Determine the [x, y] coordinate at the center of the cell enclosing the given text.  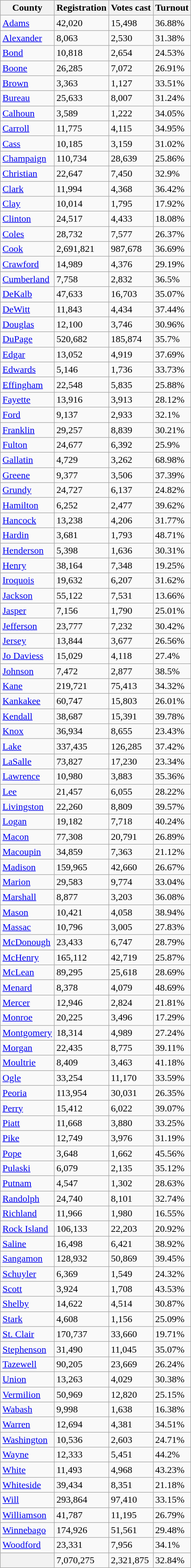
31.19% [172, 1138]
45.56% [172, 1153]
Votes cast [131, 8]
Marion [27, 882]
13,052 [81, 354]
37.42% [172, 746]
8,063 [81, 38]
Clay [27, 204]
7,472 [81, 671]
6,392 [131, 445]
28.22% [172, 792]
24,677 [81, 445]
8,351 [131, 1485]
2,691,821 [81, 249]
28.79% [172, 942]
55,122 [81, 596]
39.07% [172, 1108]
21.12% [172, 852]
26.37% [172, 234]
31,490 [81, 1349]
15,412 [81, 1108]
Wabash [27, 1410]
2,832 [131, 279]
32.84% [172, 1560]
McDonough [27, 942]
4,029 [131, 1379]
21.81% [172, 1003]
28.69% [172, 972]
47,633 [81, 294]
39.62% [172, 505]
7,070,275 [81, 1560]
Boone [27, 68]
14,989 [81, 264]
Johnson [27, 671]
Putnam [27, 1184]
1,793 [131, 535]
8,809 [131, 807]
39.78% [172, 716]
Brown [27, 83]
9,774 [131, 882]
Adams [27, 23]
Moultrie [27, 1063]
Rock Island [27, 1229]
3,976 [131, 1138]
128,932 [81, 1259]
St. Clair [27, 1334]
31.38% [172, 38]
Sangamon [27, 1259]
Jersey [27, 641]
43.23% [172, 1470]
4,381 [131, 1425]
Hamilton [27, 505]
5,146 [81, 369]
Clinton [27, 219]
3,648 [81, 1153]
Menard [27, 988]
11,195 [131, 1515]
Shelby [27, 1304]
12,820 [131, 1394]
51,561 [131, 1530]
12,333 [81, 1455]
159,965 [81, 867]
7,718 [131, 822]
13,263 [81, 1379]
29.48% [172, 1530]
16,498 [81, 1244]
Edgar [27, 354]
4,968 [131, 1470]
County [27, 8]
12,749 [81, 1138]
Franklin [27, 430]
26.56% [172, 641]
15,029 [81, 656]
36.69% [172, 249]
39.11% [172, 1048]
39.45% [172, 1259]
30,031 [131, 1093]
8,839 [131, 430]
8,409 [81, 1063]
30.38% [172, 1379]
165,112 [81, 957]
Clark [27, 189]
24.53% [172, 53]
24,740 [81, 1199]
Lake [27, 746]
35.12% [172, 1168]
33.59% [172, 1078]
2,321,875 [131, 1560]
Winnebago [27, 1530]
7,232 [131, 626]
Tazewell [27, 1364]
26.79% [172, 1515]
Marshall [27, 897]
Pope [27, 1153]
Williamson [27, 1515]
43.53% [172, 1289]
33.15% [172, 1500]
1,795 [131, 204]
37.44% [172, 309]
3,924 [81, 1289]
37.69% [172, 354]
Cumberland [27, 279]
Pulaski [27, 1168]
34.05% [172, 113]
4,118 [131, 656]
8,877 [81, 897]
1,549 [131, 1274]
36.5% [172, 279]
26.91% [172, 68]
11,775 [81, 128]
33.73% [172, 369]
17.92% [172, 204]
Turnout [172, 8]
White [27, 1470]
Stephenson [27, 1349]
1,127 [131, 83]
2,603 [131, 1440]
24.32% [172, 1274]
4,368 [131, 189]
33.04% [172, 882]
3,677 [131, 641]
Lawrence [27, 776]
41,787 [81, 1515]
33,660 [131, 1334]
185,874 [131, 339]
31.02% [172, 143]
3,159 [131, 143]
39,434 [81, 1485]
36,934 [81, 731]
19,632 [81, 580]
16,703 [131, 294]
1,736 [131, 369]
22,260 [81, 807]
25,618 [131, 972]
30.42% [172, 626]
Bond [27, 53]
3,363 [81, 83]
Mercer [27, 1003]
Douglas [27, 324]
25.88% [172, 384]
5,835 [131, 384]
6,747 [131, 942]
Kendall [27, 716]
3,262 [131, 460]
23.34% [172, 761]
Massac [27, 927]
7,156 [81, 611]
Schuyler [27, 1274]
106,133 [81, 1229]
Stark [27, 1319]
35.7% [172, 339]
26.01% [172, 701]
Macon [27, 837]
113,954 [81, 1093]
3,005 [131, 927]
Ford [27, 415]
16.38% [172, 1410]
11,170 [131, 1078]
3,203 [131, 897]
17.29% [172, 1018]
20,225 [81, 1018]
8,101 [131, 1199]
4,433 [131, 219]
219,721 [81, 686]
7,577 [131, 234]
33.51% [172, 83]
22,435 [81, 1048]
Scott [27, 1289]
Perry [27, 1108]
Iroquois [27, 580]
48.69% [172, 988]
3,463 [131, 1063]
Piatt [27, 1123]
8,775 [131, 1048]
33.25% [172, 1123]
Jackson [27, 596]
337,435 [81, 746]
31.24% [172, 98]
6,055 [131, 792]
Mason [27, 912]
Jefferson [27, 626]
28,732 [81, 234]
Lee [27, 792]
Washington [27, 1440]
126,285 [131, 746]
11,966 [81, 1214]
21.18% [172, 1485]
Will [27, 1500]
4,079 [131, 988]
25.09% [172, 1319]
14,622 [81, 1304]
Wayne [27, 1455]
Fayette [27, 400]
30.87% [172, 1304]
25.15% [172, 1394]
174,926 [81, 1530]
Hancock [27, 520]
Jasper [27, 611]
10,536 [81, 1440]
Montgomery [27, 1033]
31.77% [172, 520]
10,185 [81, 143]
38.5% [172, 671]
6,421 [131, 1244]
Calhoun [27, 113]
24,517 [81, 219]
Saline [27, 1244]
Grundy [27, 490]
McLean [27, 972]
26.89% [172, 837]
6,369 [81, 1274]
Kane [27, 686]
DeWitt [27, 309]
1,222 [131, 113]
11,493 [81, 1470]
Pike [27, 1138]
10,014 [81, 204]
293,864 [81, 1500]
48.71% [172, 535]
2,477 [131, 505]
3,496 [131, 1018]
Crawford [27, 264]
1,302 [131, 1184]
60,747 [81, 701]
30.31% [172, 550]
15,803 [131, 701]
25,633 [81, 98]
27.4% [172, 656]
Henry [27, 565]
30.21% [172, 430]
Hardin [27, 535]
24.82% [172, 490]
5,451 [131, 1455]
6,079 [81, 1168]
3,746 [131, 324]
29,583 [81, 882]
Warren [27, 1425]
7,072 [131, 68]
1,156 [131, 1319]
3,883 [131, 776]
110,734 [81, 158]
2,530 [131, 38]
19.71% [172, 1334]
Effingham [27, 384]
1,662 [131, 1153]
4,989 [131, 1033]
2,654 [131, 53]
21,457 [81, 792]
24,727 [81, 490]
34.32% [172, 686]
32.9% [172, 173]
38,164 [81, 565]
13,916 [81, 400]
4,514 [131, 1304]
12,694 [81, 1425]
25.86% [172, 158]
6,207 [131, 580]
6,137 [131, 490]
Woodford [27, 1545]
Fulton [27, 445]
68.98% [172, 460]
Logan [27, 822]
26.24% [172, 1364]
36.08% [172, 897]
35.36% [172, 776]
3,589 [81, 113]
Livingston [27, 807]
22,647 [81, 173]
4,434 [131, 309]
23,777 [81, 626]
1,638 [131, 1410]
Union [27, 1379]
22,203 [131, 1229]
38.92% [172, 1244]
15,498 [131, 23]
Whiteside [27, 1485]
9,998 [81, 1410]
28.63% [172, 1184]
DuPage [27, 339]
2,135 [131, 1168]
11,668 [81, 1123]
6,022 [131, 1108]
39.57% [172, 807]
520,682 [81, 339]
4,729 [81, 460]
Kankakee [27, 701]
2,824 [131, 1003]
34.51% [172, 1425]
32.1% [172, 415]
50,969 [81, 1394]
7,450 [131, 173]
8,378 [81, 988]
13.66% [172, 596]
15,391 [131, 716]
97,410 [131, 1500]
Vermilion [27, 1394]
29.19% [172, 264]
Ogle [27, 1078]
2,877 [131, 671]
8,007 [131, 98]
4,547 [81, 1184]
10,818 [81, 53]
Cass [27, 143]
38.94% [172, 912]
25.01% [172, 611]
8,655 [131, 731]
Carroll [27, 128]
38,687 [81, 716]
7,531 [131, 596]
18.08% [172, 219]
12,100 [81, 324]
Coles [27, 234]
25.87% [172, 957]
42,660 [131, 867]
Randolph [27, 1199]
9,137 [81, 415]
7,348 [131, 565]
19,182 [81, 822]
28,639 [131, 158]
28.12% [172, 400]
11,843 [81, 309]
20.92% [172, 1229]
4,376 [131, 264]
27.24% [172, 1033]
36.88% [172, 23]
25.9% [172, 445]
4,608 [81, 1319]
34.1% [172, 1545]
7,956 [131, 1545]
44.2% [172, 1455]
19.25% [172, 565]
27.83% [172, 927]
30.96% [172, 324]
7,758 [81, 279]
73,827 [81, 761]
12,946 [81, 1003]
3,506 [131, 475]
26.67% [172, 867]
75,413 [131, 686]
Henderson [27, 550]
26,285 [81, 68]
1,636 [131, 550]
4,058 [131, 912]
50,869 [131, 1259]
4,115 [131, 128]
4,919 [131, 354]
Madison [27, 867]
Cook [27, 249]
18,314 [81, 1033]
DeKalb [27, 294]
Bureau [27, 98]
11,994 [81, 189]
33,254 [81, 1078]
2,933 [131, 415]
31.62% [172, 580]
89,295 [81, 972]
26.35% [172, 1093]
17,230 [131, 761]
22,548 [81, 384]
Greene [27, 475]
10,421 [81, 912]
Peoria [27, 1093]
23,331 [81, 1545]
41.18% [172, 1063]
32.74% [172, 1199]
Richland [27, 1214]
42,020 [81, 23]
Gallatin [27, 460]
10,796 [81, 927]
McHenry [27, 957]
Monroe [27, 1018]
1,790 [131, 611]
7,363 [131, 852]
23,669 [131, 1364]
Christian [27, 173]
77,308 [81, 837]
16.55% [172, 1214]
36.42% [172, 189]
37.39% [172, 475]
1,708 [131, 1289]
40.24% [172, 822]
Edwards [27, 369]
23.43% [172, 731]
23,433 [81, 942]
20,791 [131, 837]
11,045 [131, 1349]
3,681 [81, 535]
170,737 [81, 1334]
6,252 [81, 505]
Knox [27, 731]
Morgan [27, 1048]
9,377 [81, 475]
13,844 [81, 641]
5,398 [81, 550]
24.71% [172, 1440]
Jo Daviess [27, 656]
34.95% [172, 128]
987,678 [131, 249]
Macoupin [27, 852]
3,880 [131, 1123]
Alexander [27, 38]
42,719 [131, 957]
34,859 [81, 852]
29,257 [81, 430]
10,980 [81, 776]
4,206 [131, 520]
LaSalle [27, 761]
90,205 [81, 1364]
1,980 [131, 1214]
Champaign [27, 158]
13,238 [81, 520]
3,913 [131, 400]
Registration [81, 8]
